Output the (X, Y) coordinate of the center of the cell containing the given text.  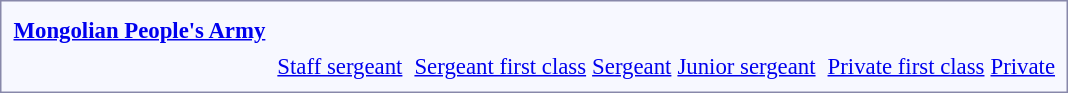
Sergeant (632, 66)
Private first class (906, 66)
Mongolian People's Army (140, 30)
Staff sergeant (340, 66)
Sergeant first class (500, 66)
Junior sergeant (746, 66)
Private (1023, 66)
